Determine the [x, y] coordinate at the center of the cell enclosing the given text.  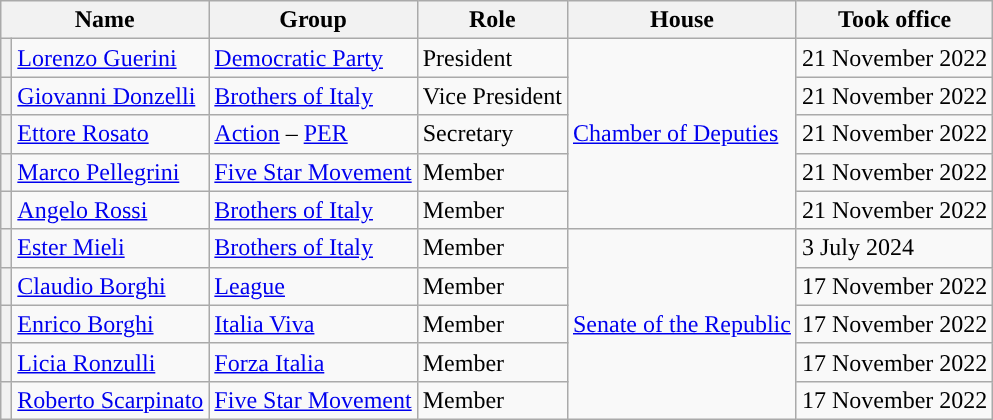
Role [492, 20]
Enrico Borghi [110, 324]
Ester Mieli [110, 248]
3 July 2024 [894, 248]
Name [105, 20]
Secretary [492, 134]
Angelo Rossi [110, 210]
Took office [894, 20]
Claudio Borghi [110, 286]
Lorenzo Guerini [110, 58]
Roberto Scarpinato [110, 400]
League [313, 286]
Democratic Party [313, 58]
President [492, 58]
Senate of the Republic [682, 324]
Marco Pellegrini [110, 172]
Licia Ronzulli [110, 362]
Forza Italia [313, 362]
House [682, 20]
Giovanni Donzelli [110, 96]
Chamber of Deputies [682, 134]
Action – PER [313, 134]
Vice President [492, 96]
Group [313, 20]
Italia Viva [313, 324]
Ettore Rosato [110, 134]
